Pinpoint the cell where the given text exists, returning its (X, Y) midpoint coordinate. 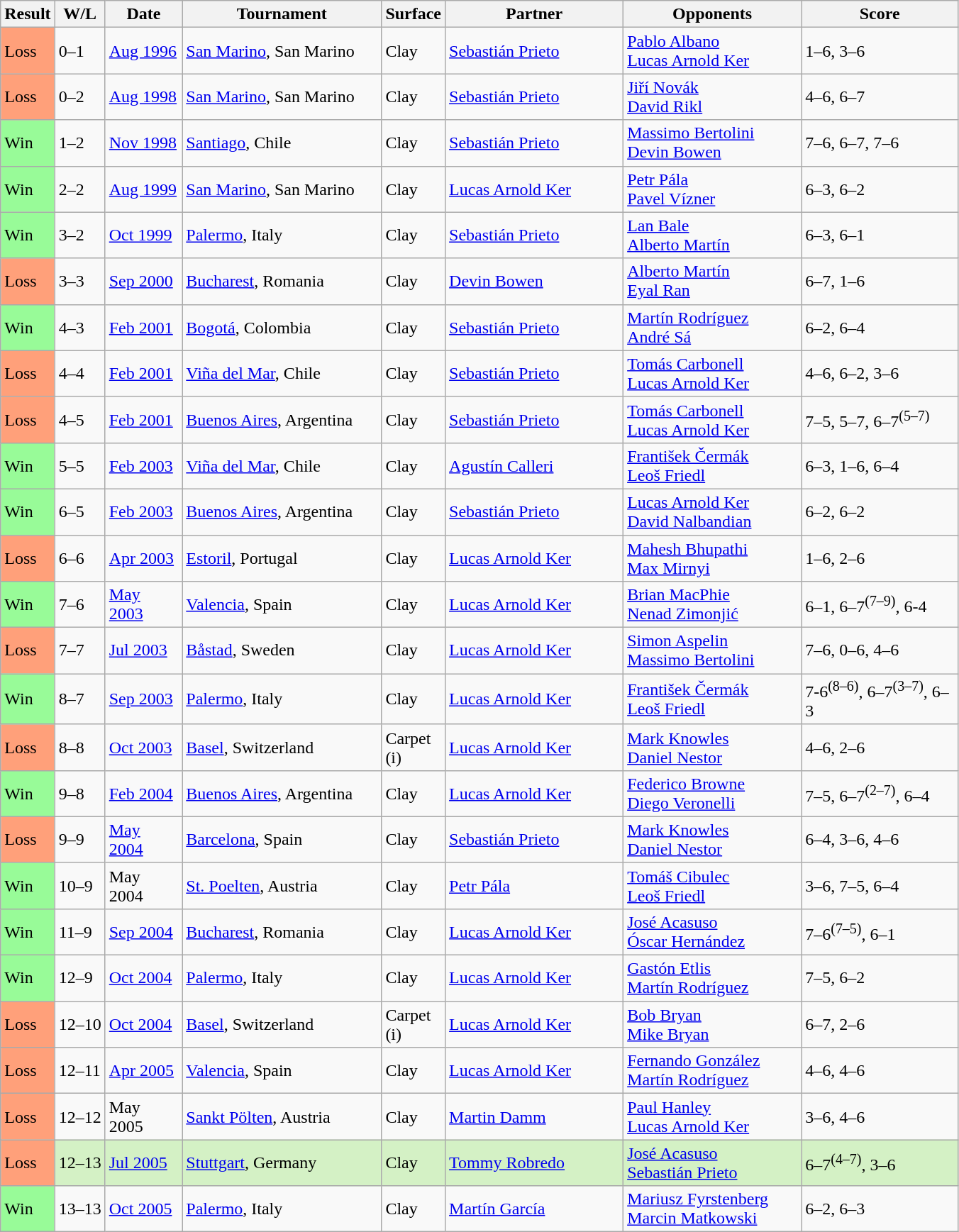
7-6(8–6), 6–7(3–7), 6–3 (880, 699)
Båstad, Sweden (282, 651)
José Acasuso Sebastián Prieto (712, 1163)
3–6, 4–6 (880, 1116)
2–2 (79, 189)
6–6 (79, 557)
May 2005 (143, 1116)
3–6, 7–5, 6–4 (880, 885)
Feb 2004 (143, 793)
6–7(4–7), 3–6 (880, 1163)
4–6, 2–6 (880, 748)
Tomáš Cibulec Leoš Friedl (712, 885)
Tournament (282, 14)
6–2, 6–2 (880, 512)
12–10 (79, 1024)
6–7, 2–6 (880, 1024)
12–13 (79, 1163)
Sep 2000 (143, 281)
W/L (79, 14)
8–7 (79, 699)
6–1, 6–7(7–9), 6-4 (880, 604)
4–6, 6–7 (880, 96)
4–3 (79, 328)
7–6, 0–6, 4–6 (880, 651)
Apr 2005 (143, 1071)
4–5 (79, 420)
Pablo Albano Lucas Arnold Ker (712, 51)
Martín García (535, 1209)
7–6 (79, 604)
13–13 (79, 1209)
Lan Bale Alberto Martín (712, 235)
May 2003 (143, 604)
Oct 2003 (143, 748)
10–9 (79, 885)
Alberto Martín Eyal Ran (712, 281)
7–5, 5–7, 6–7(5–7) (880, 420)
Martin Damm (535, 1116)
6–2, 6–3 (880, 1209)
4–4 (79, 373)
Brian MacPhie Nenad Zimonjić (712, 604)
1–2 (79, 143)
Sankt Pölten, Austria (282, 1116)
1–6, 3–6 (880, 51)
Date (143, 14)
Estoril, Portugal (282, 557)
Bob Bryan Mike Bryan (712, 1024)
Santiago, Chile (282, 143)
Stuttgart, Germany (282, 1163)
5–5 (79, 465)
12–12 (79, 1116)
Opponents (712, 14)
11–9 (79, 932)
Mariusz Fyrstenberg Marcin Matkowski (712, 1209)
Aug 1998 (143, 96)
8–8 (79, 748)
Oct 2005 (143, 1209)
6–3, 6–1 (880, 235)
Paul Hanley Lucas Arnold Ker (712, 1116)
Fernando González Martín Rodríguez (712, 1071)
7–5, 6–7(2–7), 6–4 (880, 793)
3–2 (79, 235)
7–6(7–5), 6–1 (880, 932)
Jul 2003 (143, 651)
Nov 1998 (143, 143)
12–11 (79, 1071)
Apr 2003 (143, 557)
Sep 2003 (143, 699)
Jiří Novák David Rikl (712, 96)
Petr Pála Pavel Vízner (712, 189)
6–3, 1–6, 6–4 (880, 465)
Aug 1999 (143, 189)
Aug 1996 (143, 51)
Agustín Calleri (535, 465)
Bogotá, Colombia (282, 328)
Jul 2005 (143, 1163)
3–3 (79, 281)
Mahesh Bhupathi Max Mirnyi (712, 557)
9–8 (79, 793)
Devin Bowen (535, 281)
6–5 (79, 512)
1–6, 2–6 (880, 557)
7–7 (79, 651)
6–2, 6–4 (880, 328)
José Acasuso Óscar Hernández (712, 932)
Sep 2004 (143, 932)
7–5, 6–2 (880, 979)
Score (880, 14)
9–9 (79, 840)
4–6, 6–2, 3–6 (880, 373)
Federico Browne Diego Veronelli (712, 793)
Gastón Etlis Martín Rodríguez (712, 979)
6–7, 1–6 (880, 281)
St. Poelten, Austria (282, 885)
Oct 1999 (143, 235)
Tommy Robredo (535, 1163)
6–3, 6–2 (880, 189)
6–4, 3–6, 4–6 (880, 840)
7–6, 6–7, 7–6 (880, 143)
Petr Pála (535, 885)
Simon Aspelin Massimo Bertolini (712, 651)
Partner (535, 14)
0–2 (79, 96)
Lucas Arnold Ker David Nalbandian (712, 512)
Result (28, 14)
4–6, 4–6 (880, 1071)
Massimo Bertolini Devin Bowen (712, 143)
Surface (414, 14)
Barcelona, Spain (282, 840)
12–9 (79, 979)
0–1 (79, 51)
Martín Rodríguez André Sá (712, 328)
